Capture the cell that displays the provided text and extract its (X, Y) central coordinate. 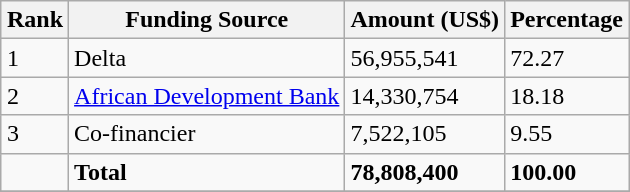
Co-financier (207, 134)
100.00 (567, 172)
9.55 (567, 134)
1 (34, 58)
3 (34, 134)
Rank (34, 20)
18.18 (567, 96)
2 (34, 96)
Percentage (567, 20)
Delta (207, 58)
72.27 (567, 58)
Amount (US$) (425, 20)
7,522,105 (425, 134)
Funding Source (207, 20)
56,955,541 (425, 58)
78,808,400 (425, 172)
14,330,754 (425, 96)
African Development Bank (207, 96)
Total (207, 172)
